Determine the [x, y] coordinate at the center of the cell enclosing the given text.  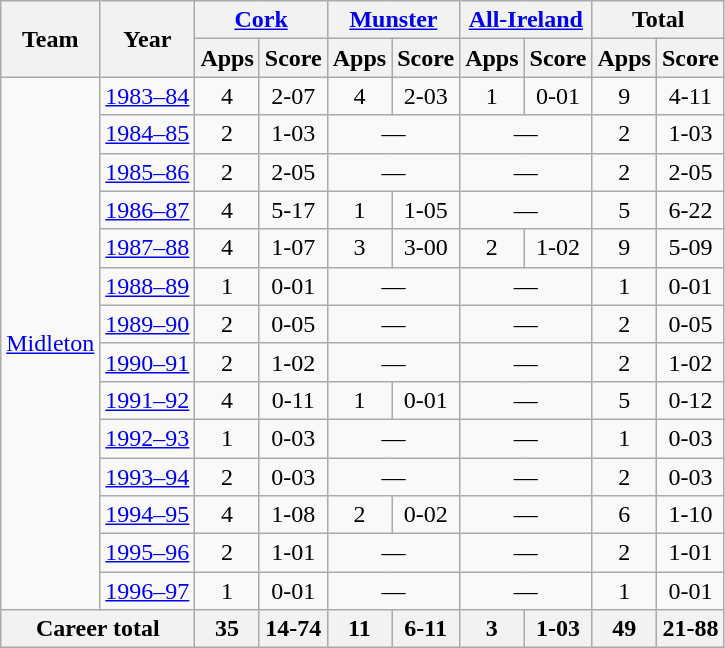
0-11 [293, 400]
6-22 [690, 210]
Munster [393, 20]
5-09 [690, 248]
35 [227, 629]
1996–97 [148, 591]
1985–86 [148, 172]
All-Ireland [526, 20]
Year [148, 39]
1984–85 [148, 134]
1988–89 [148, 286]
1989–90 [148, 324]
1986–87 [148, 210]
1995–96 [148, 553]
0-02 [426, 515]
1987–88 [148, 248]
49 [624, 629]
5-17 [293, 210]
0-12 [690, 400]
14-74 [293, 629]
1-08 [293, 515]
Team [50, 39]
4-11 [690, 96]
Career total [98, 629]
6 [624, 515]
11 [359, 629]
1993–94 [148, 477]
2-03 [426, 96]
1992–93 [148, 438]
1990–91 [148, 362]
6-11 [426, 629]
3-00 [426, 248]
Cork [261, 20]
Total [658, 20]
Midleton [50, 344]
1-05 [426, 210]
1991–92 [148, 400]
1-10 [690, 515]
1983–84 [148, 96]
2-07 [293, 96]
1-07 [293, 248]
21-88 [690, 629]
1994–95 [148, 515]
